Return [X, Y] of the center of cell containing provided text 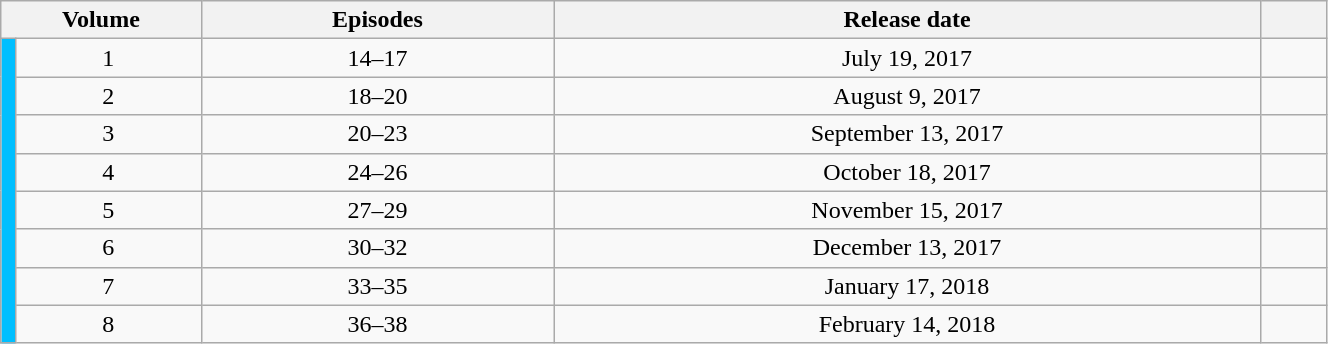
January 17, 2018 [907, 286]
6 [108, 248]
14–17 [378, 58]
1 [108, 58]
Release date [907, 20]
November 15, 2017 [907, 210]
August 9, 2017 [907, 96]
December 13, 2017 [907, 248]
36–38 [378, 324]
October 18, 2017 [907, 172]
4 [108, 172]
3 [108, 134]
July 19, 2017 [907, 58]
18–20 [378, 96]
30–32 [378, 248]
8 [108, 324]
27–29 [378, 210]
2 [108, 96]
7 [108, 286]
24–26 [378, 172]
February 14, 2018 [907, 324]
5 [108, 210]
20–23 [378, 134]
Episodes [378, 20]
33–35 [378, 286]
September 13, 2017 [907, 134]
Volume [101, 20]
